Capture the cell that displays the provided text and extract its [x, y] central coordinate. 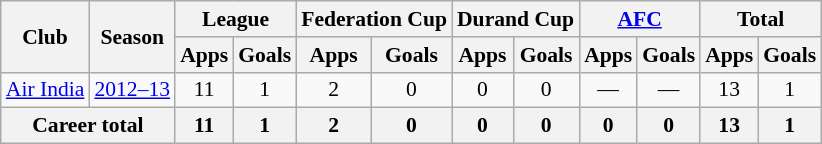
AFC [640, 19]
Air India [46, 90]
League [236, 19]
Total [760, 19]
Career total [88, 126]
Federation Cup [374, 19]
2012–13 [132, 90]
Season [132, 36]
Durand Cup [516, 19]
Club [46, 36]
